Identify which cell holds the provided text, then report its [X, Y] central coordinate. 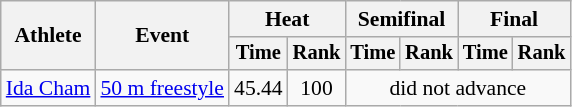
45.44 [258, 88]
Event [162, 36]
Heat [287, 19]
100 [317, 88]
50 m freestyle [162, 88]
did not advance [458, 88]
Athlete [48, 36]
Final [514, 19]
Ida Cham [48, 88]
Semifinal [401, 19]
